Search for the cell housing the specified text and yield its (X, Y) center coordinate. 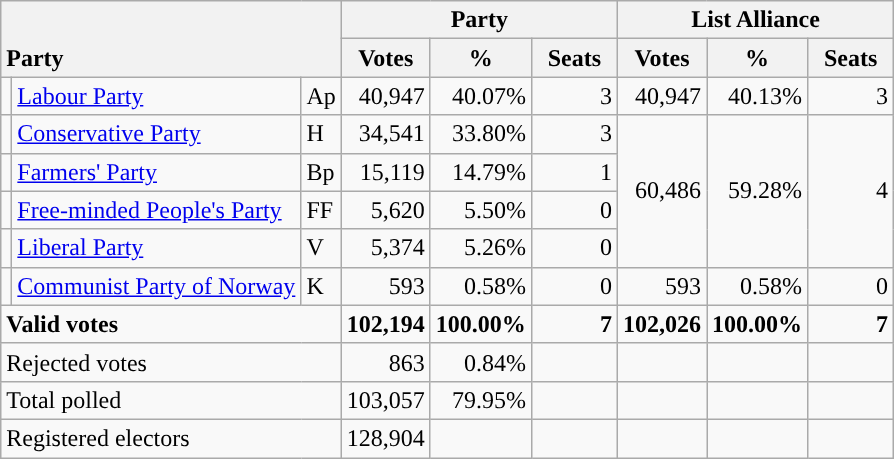
H (321, 134)
79.95% (480, 400)
Total polled (172, 400)
14.79% (480, 172)
102,194 (386, 324)
Liberal Party (156, 248)
40.07% (480, 96)
102,026 (662, 324)
List Alliance (755, 20)
4 (851, 191)
128,904 (386, 438)
60,486 (662, 191)
Ap (321, 96)
103,057 (386, 400)
40.13% (758, 96)
33.80% (480, 134)
15,119 (386, 172)
K (321, 286)
863 (386, 362)
Registered electors (172, 438)
5,620 (386, 210)
5,374 (386, 248)
Farmers' Party (156, 172)
5.26% (480, 248)
Free-minded People's Party (156, 210)
Rejected votes (172, 362)
0.84% (480, 362)
Communist Party of Norway (156, 286)
5.50% (480, 210)
Conservative Party (156, 134)
V (321, 248)
Valid votes (172, 324)
FF (321, 210)
Bp (321, 172)
1 (574, 172)
34,541 (386, 134)
Labour Party (156, 96)
59.28% (758, 191)
